Extract the [X, Y] coordinate from the center of the cell holding the provided text.  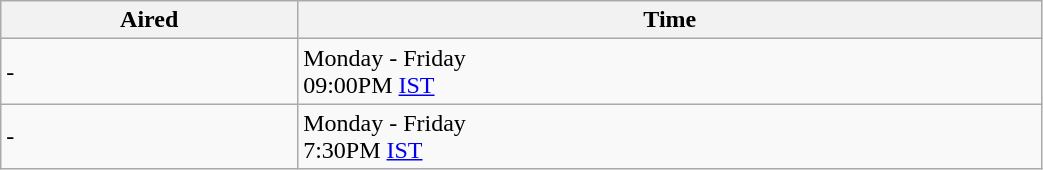
Time [670, 20]
Aired [150, 20]
Monday - Friday 09:00PM IST [670, 72]
Monday - Friday 7:30PM IST [670, 136]
